Provide the (x, y) coordinate of the cell's center where the given text is located.  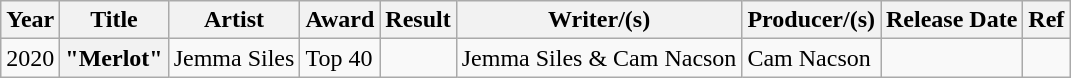
Result (418, 20)
Cam Nacson (812, 58)
Top 40 (340, 58)
2020 (30, 58)
"Merlot" (114, 58)
Title (114, 20)
Jemma Siles & Cam Nacson (599, 58)
Award (340, 20)
Release Date (951, 20)
Artist (234, 20)
Writer/(s) (599, 20)
Jemma Siles (234, 58)
Ref (1046, 20)
Producer/(s) (812, 20)
Year (30, 20)
